Search for the cell housing the specified text and yield its [X, Y] center coordinate. 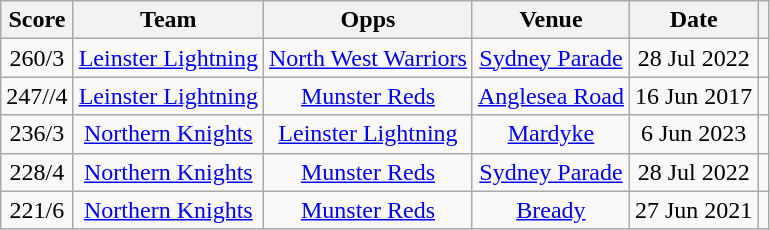
Team [168, 20]
228/4 [37, 172]
Venue [550, 20]
Mardyke [550, 134]
Bready [550, 210]
Date [693, 20]
Anglesea Road [550, 96]
Score [37, 20]
16 Jun 2017 [693, 96]
236/3 [37, 134]
North West Warriors [368, 58]
Opps [368, 20]
221/6 [37, 210]
27 Jun 2021 [693, 210]
6 Jun 2023 [693, 134]
260/3 [37, 58]
247//4 [37, 96]
